Pinpoint the cell where the given text exists, returning its (x, y) midpoint coordinate. 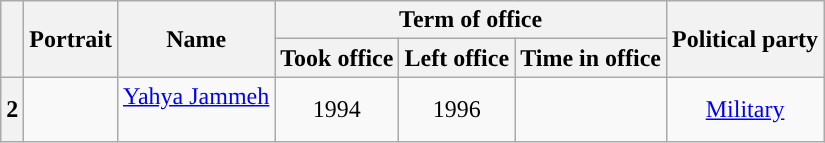
Portrait (71, 39)
Military (746, 110)
Yahya Jammeh (196, 110)
1996 (457, 110)
Took office (337, 58)
1994 (337, 110)
2 (12, 110)
Name (196, 39)
Political party (746, 39)
Time in office (591, 58)
Term of office (471, 20)
Left office (457, 58)
